Extract the (X, Y) coordinate from the center of the cell holding the provided text.  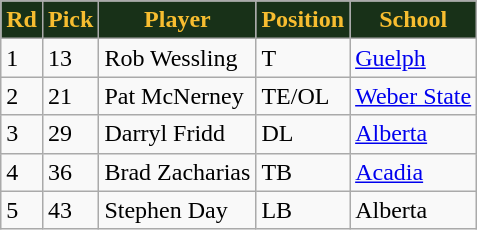
Stephen Day (178, 210)
21 (70, 96)
Rd (22, 20)
29 (70, 134)
LB (303, 210)
2 (22, 96)
36 (70, 172)
Pick (70, 20)
TE/OL (303, 96)
13 (70, 58)
Brad Zacharias (178, 172)
TB (303, 172)
3 (22, 134)
School (414, 20)
Weber State (414, 96)
Guelph (414, 58)
1 (22, 58)
Rob Wessling (178, 58)
T (303, 58)
Acadia (414, 172)
Darryl Fridd (178, 134)
5 (22, 210)
Player (178, 20)
Pat McNerney (178, 96)
DL (303, 134)
Position (303, 20)
43 (70, 210)
4 (22, 172)
